Scan for the cell matching the given text and deliver its (x, y) coordinate at center. 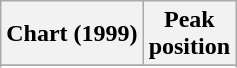
Peakposition (189, 34)
Chart (1999) (72, 34)
